Find where the given text appears and provide that cell's center as [x, y] coordinate. 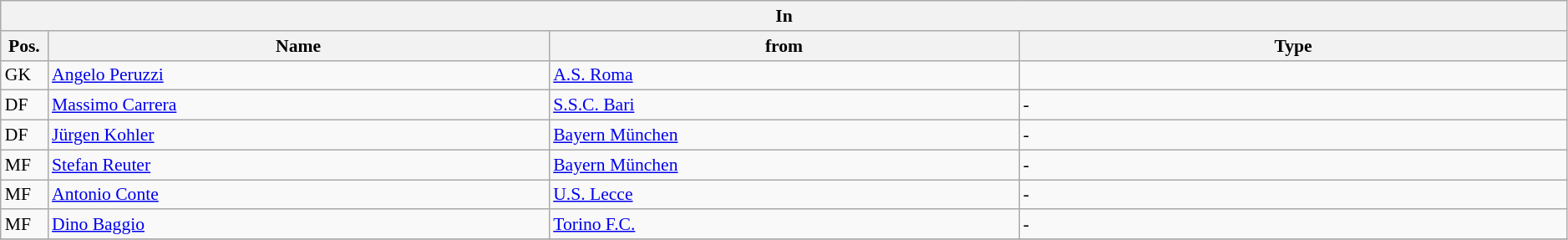
GK [24, 75]
Pos. [24, 46]
from [784, 46]
Name [298, 46]
Antonio Conte [298, 195]
Stefan Reuter [298, 165]
In [784, 16]
Dino Baggio [298, 225]
Jürgen Kohler [298, 135]
Type [1293, 46]
U.S. Lecce [784, 195]
Massimo Carrera [298, 105]
Angelo Peruzzi [298, 75]
Torino F.C. [784, 225]
S.S.C. Bari [784, 105]
A.S. Roma [784, 75]
